Output the (x, y) coordinate of the center of the cell containing the given text.  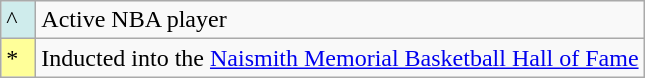
^ (18, 20)
* (18, 58)
Active NBA player (340, 20)
Inducted into the Naismith Memorial Basketball Hall of Fame (340, 58)
